Return the [x, y] coordinate for the center point of the cell that contains the specified text.  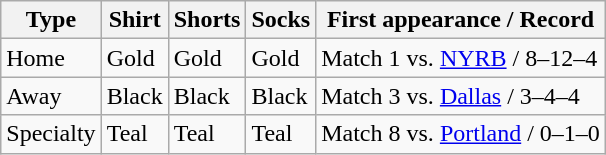
Specialty [51, 134]
Match 3 vs. Dallas / 3–4–4 [461, 96]
Shorts [207, 20]
Socks [281, 20]
First appearance / Record [461, 20]
Type [51, 20]
Match 1 vs. NYRB / 8–12–4 [461, 58]
Away [51, 96]
Home [51, 58]
Shirt [134, 20]
Match 8 vs. Portland / 0–1–0 [461, 134]
